Output the [x, y] coordinate of the center of the cell containing the given text.  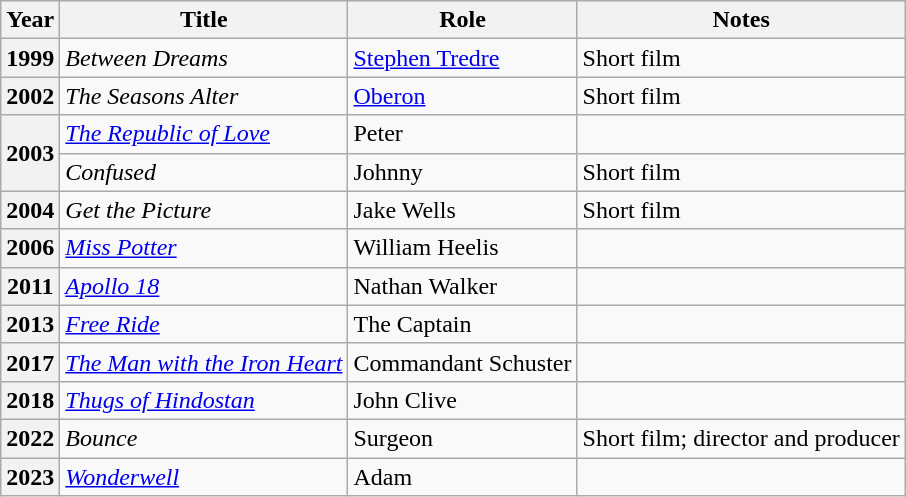
The Republic of Love [204, 134]
Apollo 18 [204, 286]
1999 [30, 58]
2011 [30, 286]
Short film; director and producer [741, 438]
Bounce [204, 438]
Adam [462, 477]
Nathan Walker [462, 286]
Commandant Schuster [462, 362]
2018 [30, 400]
2023 [30, 477]
The Seasons Alter [204, 96]
Oberon [462, 96]
2004 [30, 210]
2017 [30, 362]
William Heelis [462, 248]
Surgeon [462, 438]
Year [30, 20]
Between Dreams [204, 58]
Miss Potter [204, 248]
Stephen Tredre [462, 58]
2022 [30, 438]
Get the Picture [204, 210]
Peter [462, 134]
The Man with the Iron Heart [204, 362]
Jake Wells [462, 210]
Title [204, 20]
2002 [30, 96]
John Clive [462, 400]
2006 [30, 248]
Free Ride [204, 324]
The Captain [462, 324]
Confused [204, 172]
Johnny [462, 172]
2013 [30, 324]
Notes [741, 20]
Role [462, 20]
Thugs of Hindostan [204, 400]
Wonderwell [204, 477]
2003 [30, 153]
